Determine the (X, Y) coordinate at the center of the cell enclosing the given text.  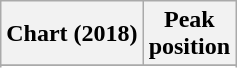
Chart (2018) (72, 34)
Peakposition (189, 34)
